Identify which cell holds the provided text, then report its (x, y) central coordinate. 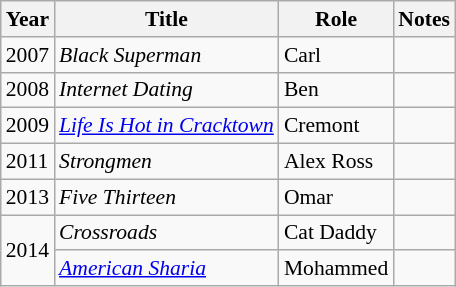
Cat Daddy (336, 233)
Year (28, 19)
Five Thirteen (166, 197)
Strongmen (166, 162)
2007 (28, 55)
2014 (28, 250)
Alex Ross (336, 162)
Internet Dating (166, 90)
Role (336, 19)
Omar (336, 197)
Life Is Hot in Cracktown (166, 126)
2008 (28, 90)
American Sharia (166, 269)
Mohammed (336, 269)
2011 (28, 162)
Ben (336, 90)
2013 (28, 197)
Carl (336, 55)
Title (166, 19)
Crossroads (166, 233)
2009 (28, 126)
Black Superman (166, 55)
Notes (424, 19)
Cremont (336, 126)
